Output the [x, y] coordinate of the center of the cell containing the given text.  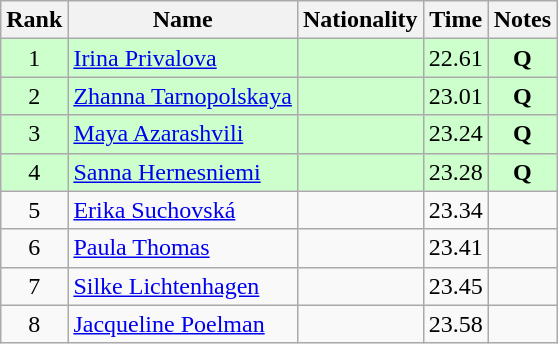
Jacqueline Poelman [183, 324]
Nationality [360, 20]
Rank [34, 20]
Notes [522, 20]
Maya Azarashvili [183, 134]
1 [34, 58]
8 [34, 324]
Name [183, 20]
5 [34, 210]
6 [34, 248]
23.58 [456, 324]
2 [34, 96]
Zhanna Tarnopolskaya [183, 96]
Sanna Hernesniemi [183, 172]
Erika Suchovská [183, 210]
7 [34, 286]
4 [34, 172]
23.45 [456, 286]
22.61 [456, 58]
23.28 [456, 172]
Silke Lichtenhagen [183, 286]
23.24 [456, 134]
23.34 [456, 210]
23.41 [456, 248]
23.01 [456, 96]
Paula Thomas [183, 248]
Time [456, 20]
Irina Privalova [183, 58]
3 [34, 134]
